Detect which cell encompasses the target text, then output its [x, y] center coordinate. 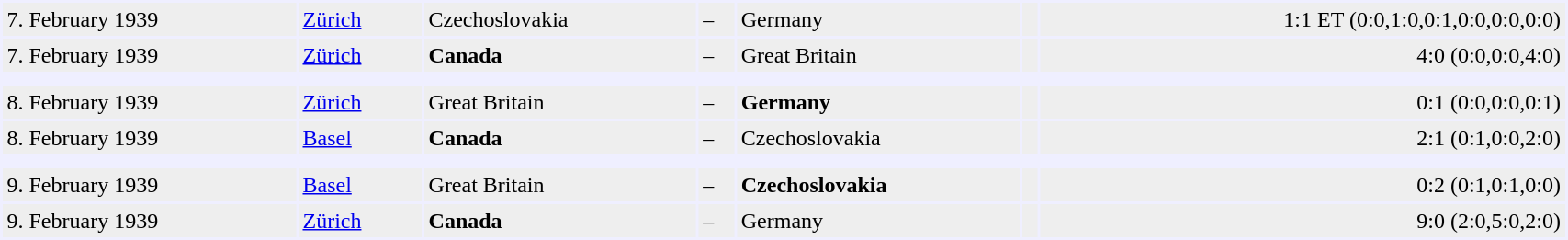
9:0 (2:0,5:0,2:0) [1303, 221]
0:2 (0:1,0:1,0:0) [1303, 185]
0:1 (0:0,0:0,0:1) [1303, 102]
2:1 (0:1,0:0,2:0) [1303, 138]
1:1 ET (0:0,1:0,0:1,0:0,0:0,0:0) [1303, 19]
4:0 (0:0,0:0,4:0) [1303, 55]
